Detect which cell encompasses the target text, then output its [X, Y] center coordinate. 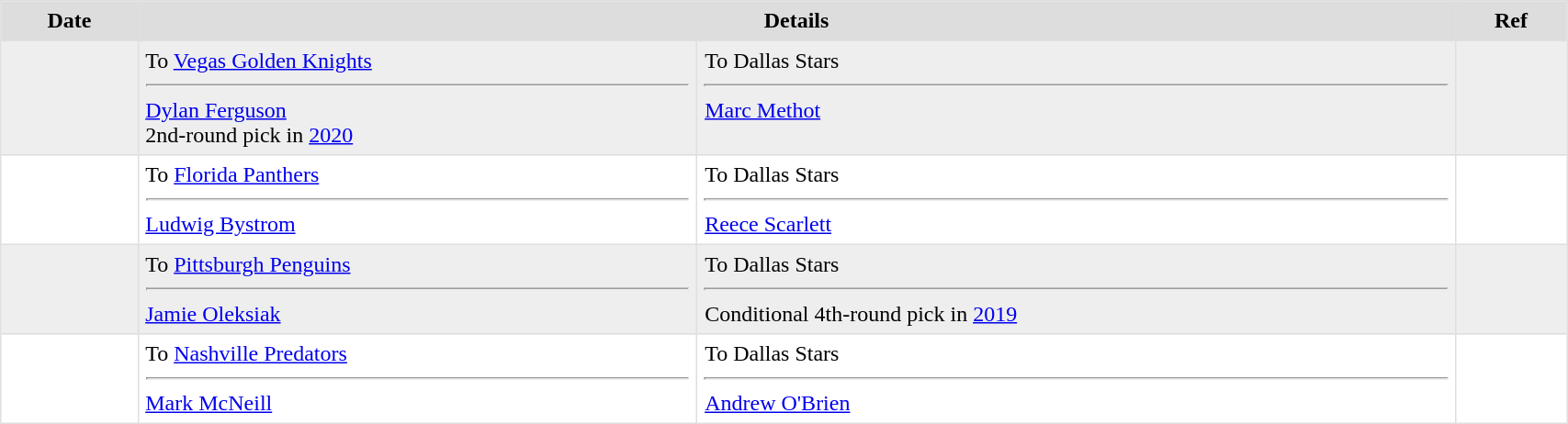
To Florida PanthersLudwig Bystrom [417, 200]
To Dallas StarsMarc Methot [1077, 97]
To Dallas StarsReece Scarlett [1077, 200]
Ref [1511, 21]
Date [70, 21]
To Vegas Golden KnightsDylan Ferguson2nd-round pick in 2020 [417, 97]
To Pittsburgh PenguinsJamie Oleksiak [417, 289]
Details [796, 21]
To Dallas StarsAndrew O'Brien [1077, 379]
To Nashville PredatorsMark McNeill [417, 379]
To Dallas StarsConditional 4th-round pick in 2019 [1077, 289]
